Locate the cell with the specified text and output its [x, y] center coordinate. 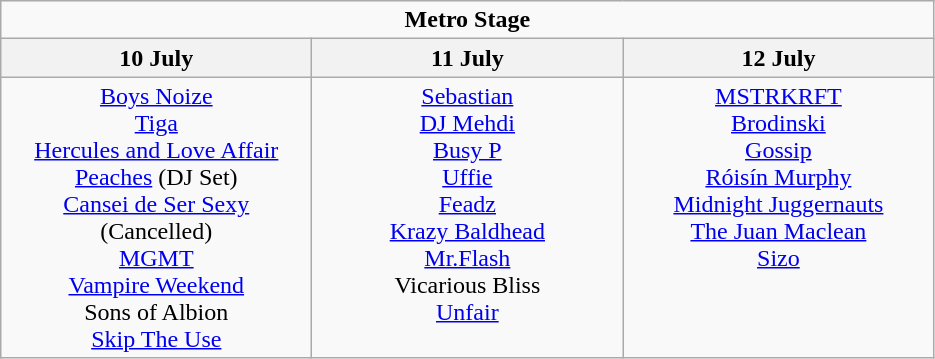
10 July [156, 58]
11 July [468, 58]
12 July [778, 58]
Boys NoizeTigaHercules and Love AffairPeaches (DJ Set)Cansei de Ser Sexy (Cancelled)MGMTVampire WeekendSons of AlbionSkip The Use [156, 218]
SebastianDJ MehdiBusy PUffieFeadzKrazy BaldheadMr.FlashVicarious BlissUnfair [468, 218]
Metro Stage [468, 20]
MSTRKRFTBrodinskiGossipRóisín MurphyMidnight JuggernautsThe Juan MacleanSizo [778, 218]
